Pinpoint the cell where the given text exists, returning its (x, y) midpoint coordinate. 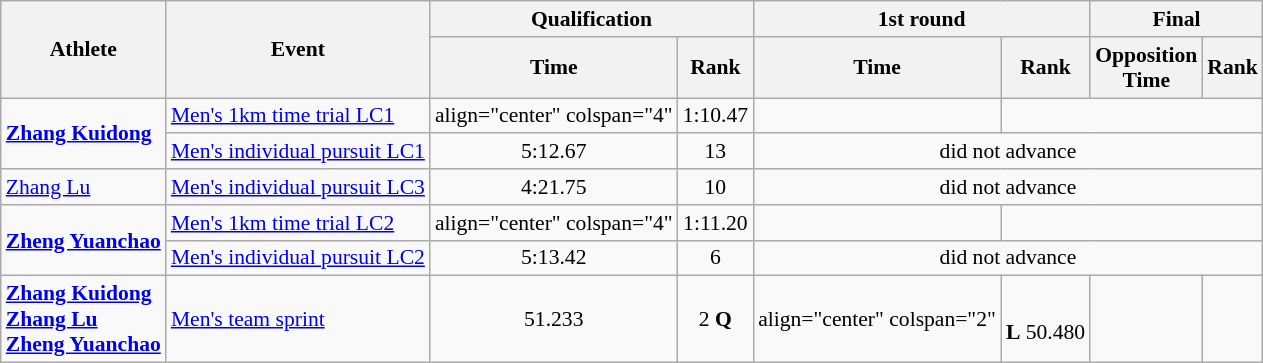
Zheng Yuanchao (84, 240)
2 Q (716, 320)
Athlete (84, 50)
1st round (922, 19)
L 50.480 (1046, 320)
Final (1176, 19)
Men's 1km time trial LC2 (298, 223)
Event (298, 50)
Men's individual pursuit LC1 (298, 152)
4:21.75 (554, 187)
5:13.42 (554, 258)
Zhang Lu (84, 187)
1:11.20 (716, 223)
Qualification (592, 19)
6 (716, 258)
5:12.67 (554, 152)
Zhang Kuidong (84, 134)
10 (716, 187)
Men's individual pursuit LC3 (298, 187)
13 (716, 152)
Men's 1km time trial LC1 (298, 116)
OppositionTime (1146, 68)
51.233 (554, 320)
Zhang Kuidong Zhang Lu Zheng Yuanchao (84, 320)
align="center" colspan="2" (877, 320)
1:10.47 (716, 116)
Men's team sprint (298, 320)
Men's individual pursuit LC2 (298, 258)
